Return the [x, y] coordinate for the center point of the cell that contains the specified text.  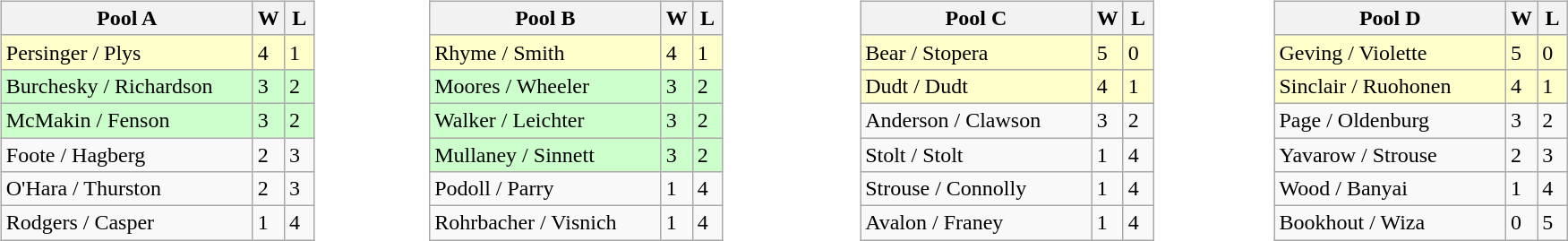
Moores / Wheeler [546, 86]
McMakin / Fenson [127, 120]
Page / Oldenburg [1390, 120]
Mullaney / Sinnett [546, 155]
Bear / Stopera [976, 52]
Persinger / Plys [127, 52]
Burchesky / Richardson [127, 86]
Stolt / Stolt [976, 155]
Avalon / Franey [976, 223]
O'Hara / Thurston [127, 189]
Strouse / Connolly [976, 189]
Foote / Hagberg [127, 155]
Pool C [976, 18]
Rhyme / Smith [546, 52]
Wood / Banyai [1390, 189]
Rohrbacher / Visnich [546, 223]
Pool D [1390, 18]
Podoll / Parry [546, 189]
Dudt / Dudt [976, 86]
Pool A [127, 18]
Geving / Violette [1390, 52]
Yavarow / Strouse [1390, 155]
Sinclair / Ruohonen [1390, 86]
Rodgers / Casper [127, 223]
Bookhout / Wiza [1390, 223]
Walker / Leichter [546, 120]
Anderson / Clawson [976, 120]
Pool B [546, 18]
